Return [X, Y] of the center of cell containing provided text 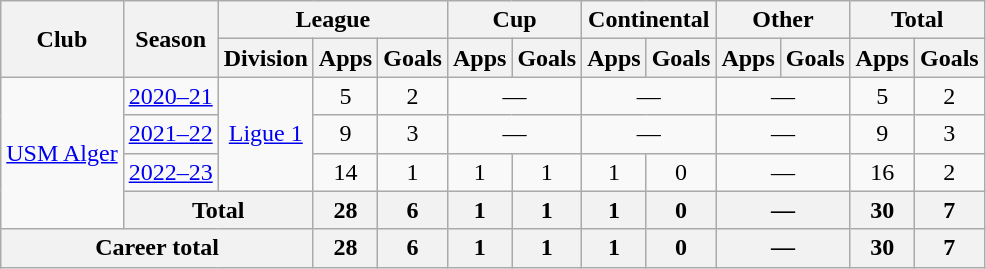
2022–23 [170, 172]
Ligue 1 [266, 134]
Continental [649, 20]
Club [62, 39]
Career total [158, 248]
Division [266, 58]
Cup [514, 20]
14 [345, 172]
2021–22 [170, 134]
USM Alger [62, 153]
Other [783, 20]
League [332, 20]
16 [882, 172]
2020–21 [170, 96]
Season [170, 39]
